Locate the cell with the specified text and output its [X, Y] center coordinate. 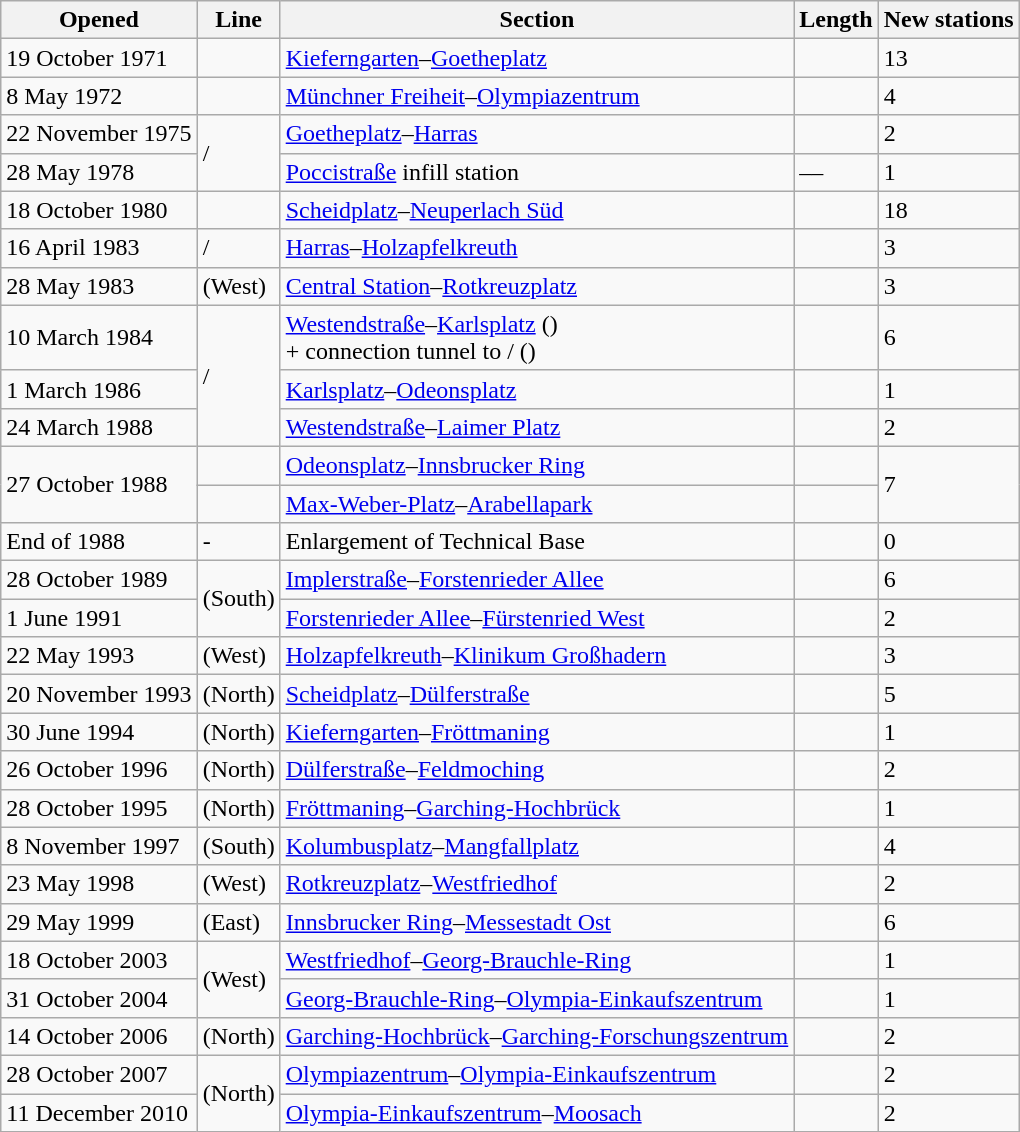
End of 1988 [99, 542]
22 May 1993 [99, 656]
8 November 1997 [99, 846]
Kolumbusplatz–Mangfallplatz [537, 846]
Westendstraße–Karlsplatz ()+ connection tunnel to / () [537, 338]
Harras–Holzapfelkreuth [537, 248]
- [238, 542]
24 March 1988 [99, 427]
Max-Weber-Platz–Arabellapark [537, 503]
27 October 1988 [99, 484]
18 October 2003 [99, 960]
13 [948, 58]
26 October 1996 [99, 770]
8 May 1972 [99, 96]
Innsbrucker Ring–Messestadt Ost [537, 922]
Fröttmaning–Garching-Hochbrück [537, 808]
Section [537, 20]
Münchner Freiheit–Olympiazentrum [537, 96]
Georg-Brauchle-Ring–Olympia-Einkaufszentrum [537, 998]
Rotkreuzplatz–Westfriedhof [537, 884]
Westendstraße–Laimer Platz [537, 427]
1 June 1991 [99, 618]
Kieferngarten–Fröttmaning [537, 732]
Westfriedhof–Georg-Brauchle-Ring [537, 960]
Kieferngarten–Goetheplatz [537, 58]
Odeonsplatz–Innsbrucker Ring [537, 465]
19 October 1971 [99, 58]
0 [948, 542]
18 October 1980 [99, 210]
Dülferstraße–Feldmoching [537, 770]
Goetheplatz–Harras [537, 134]
Opened [99, 20]
Poccistraße infill station [537, 172]
Garching-Hochbrück–Garching-Forschungszentrum [537, 1036]
Scheidplatz–Neuperlach Süd [537, 210]
Central Station–Rotkreuzplatz [537, 286]
Enlargement of Technical Base [537, 542]
22 November 1975 [99, 134]
5 [948, 694]
28 October 1995 [99, 808]
28 October 1989 [99, 580]
31 October 2004 [99, 998]
20 November 1993 [99, 694]
30 June 1994 [99, 732]
Implerstraße–Forstenrieder Allee [537, 580]
Length [836, 20]
1 March 1986 [99, 389]
28 May 1983 [99, 286]
Olympiazentrum–Olympia-Einkaufszentrum [537, 1074]
Karlsplatz–Odeonsplatz [537, 389]
23 May 1998 [99, 884]
28 October 2007 [99, 1074]
Scheidplatz–Dülferstraße [537, 694]
10 March 1984 [99, 338]
18 [948, 210]
28 May 1978 [99, 172]
Line [238, 20]
–– [836, 172]
16 April 1983 [99, 248]
(East) [238, 922]
14 October 2006 [99, 1036]
11 December 2010 [99, 1113]
New stations [948, 20]
29 May 1999 [99, 922]
Olympia-Einkaufszentrum–Moosach [537, 1113]
Holzapfelkreuth–Klinikum Großhadern [537, 656]
7 [948, 484]
Forstenrieder Allee–Fürstenried West [537, 618]
